Capture the cell that displays the provided text and extract its (x, y) central coordinate. 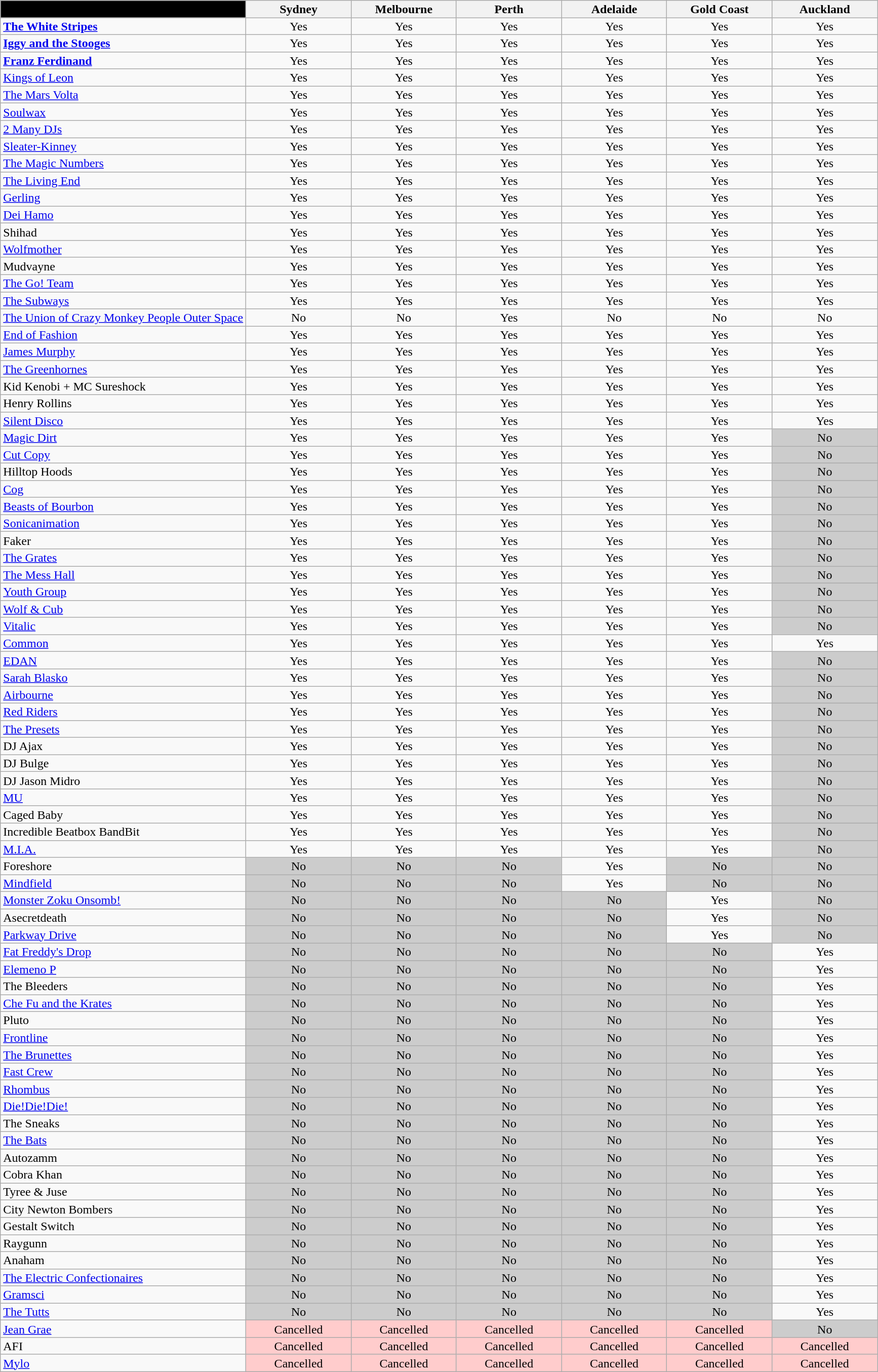
Beasts of Bourbon (124, 506)
Perth (509, 9)
The Sneaks (124, 1123)
Foreshore (124, 866)
M.I.A. (124, 849)
Gestalt Switch (124, 1226)
Adelaide (614, 9)
Melbourne (404, 9)
DJ Jason Midro (124, 780)
The Tutts (124, 1312)
The Go! Team (124, 283)
Magic Dirt (124, 438)
The Bats (124, 1140)
Common (124, 643)
Faker (124, 540)
Monster Zoku Onsomb! (124, 900)
Cog (124, 489)
Parkway Drive (124, 934)
Wolf & Cub (124, 609)
Frontline (124, 1037)
Cobra Khan (124, 1174)
Fat Freddy's Drop (124, 952)
Silent Disco (124, 420)
Die!Die!Die! (124, 1106)
Sonicanimation (124, 523)
Henry Rollins (124, 403)
Mylo (124, 1363)
The Union of Crazy Monkey People Outer Space (124, 318)
Mudvayne (124, 266)
Pluto (124, 1021)
AFI (124, 1346)
MU (124, 798)
The Living End (124, 180)
Franz Ferdinand (124, 60)
The Magic Numbers (124, 163)
2 Many DJs (124, 129)
Cut Copy (124, 455)
Autozamm (124, 1157)
Caged Baby (124, 814)
DJ Bulge (124, 763)
Rhombus (124, 1089)
The Electric Confectionaires (124, 1277)
The Mess Hall (124, 575)
The Subways (124, 300)
The White Stripes (124, 26)
Shihad (124, 232)
Iggy and the Stooges (124, 43)
City Newton Bombers (124, 1209)
Dei Hamo (124, 215)
James Murphy (124, 352)
Gold Coast (720, 9)
Elemeno P (124, 969)
The Bleeders (124, 986)
Vitalic (124, 626)
Auckland (825, 9)
Tyree & Juse (124, 1192)
The Grates (124, 558)
Hilltop Hoods (124, 472)
DJ Ajax (124, 746)
Che Fu and the Krates (124, 1003)
End of Fashion (124, 335)
Jean Grae (124, 1329)
Fast Crew (124, 1072)
Wolfmother (124, 249)
The Presets (124, 729)
EDAN (124, 660)
Mindfield (124, 883)
Raygunn (124, 1243)
Kings of Leon (124, 77)
The Mars Volta (124, 95)
Youth Group (124, 592)
The Brunettes (124, 1054)
The Greenhornes (124, 369)
Sydney (299, 9)
Incredible Beatbox BandBit (124, 832)
Sarah Blasko (124, 678)
Gerling (124, 198)
Red Riders (124, 712)
Sleater-Kinney (124, 146)
Asecretdeath (124, 917)
Soulwax (124, 112)
Kid Kenobi + MC Sureshock (124, 386)
Airbourne (124, 694)
Gramsci (124, 1295)
Anaham (124, 1260)
